Scan for the cell matching the given text and deliver its (x, y) coordinate at center. 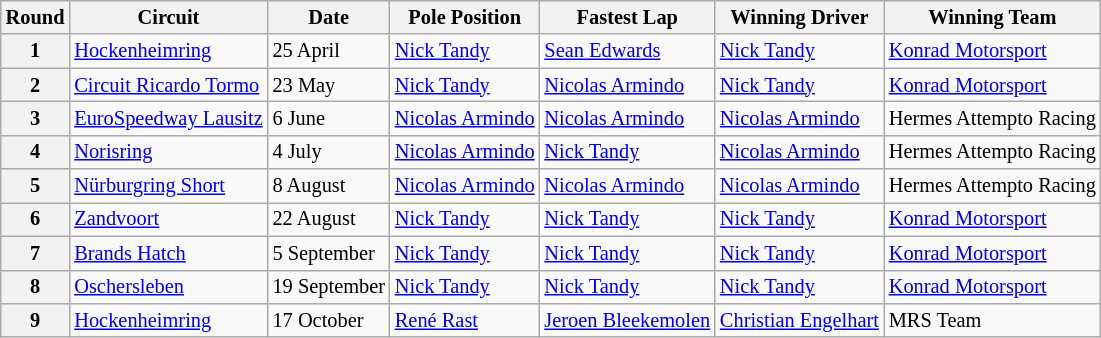
Christian Engelhart (800, 320)
3 (36, 118)
EuroSpeedway Lausitz (168, 118)
4 July (329, 152)
Round (36, 17)
Sean Edwards (627, 51)
19 September (329, 287)
2 (36, 85)
Fastest Lap (627, 17)
Norisring (168, 152)
7 (36, 253)
Nürburgring Short (168, 186)
23 May (329, 85)
17 October (329, 320)
Pole Position (465, 17)
Oschersleben (168, 287)
Jeroen Bleekemolen (627, 320)
René Rast (465, 320)
Winning Team (992, 17)
Date (329, 17)
9 (36, 320)
25 April (329, 51)
Brands Hatch (168, 253)
8 August (329, 186)
5 September (329, 253)
Winning Driver (800, 17)
Zandvoort (168, 219)
6 June (329, 118)
6 (36, 219)
5 (36, 186)
4 (36, 152)
1 (36, 51)
22 August (329, 219)
MRS Team (992, 320)
8 (36, 287)
Circuit (168, 17)
Circuit Ricardo Tormo (168, 85)
